Extract the [X, Y] coordinate from the center of the cell holding the provided text.  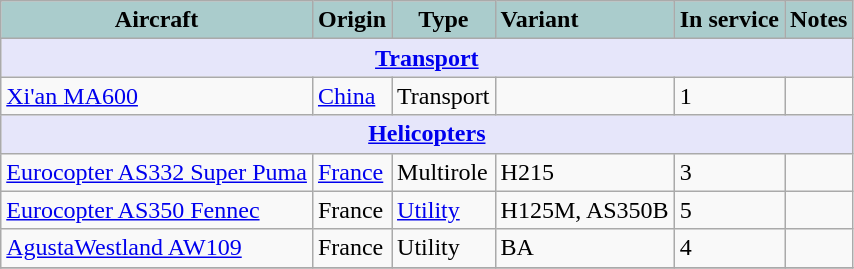
Type [444, 20]
Origin [352, 20]
Multirole [444, 172]
Helicopters [427, 134]
4 [729, 248]
H125M, AS350B [584, 210]
BA [584, 248]
Notes [819, 20]
1 [729, 96]
H215 [584, 172]
AgustaWestland AW109 [157, 248]
Aircraft [157, 20]
Xi'an MA600 [157, 96]
Variant [584, 20]
5 [729, 210]
Eurocopter AS350 Fennec [157, 210]
China [352, 96]
Eurocopter AS332 Super Puma [157, 172]
In service [729, 20]
3 [729, 172]
